Find where the given text appears and provide that cell's center as [x, y] coordinate. 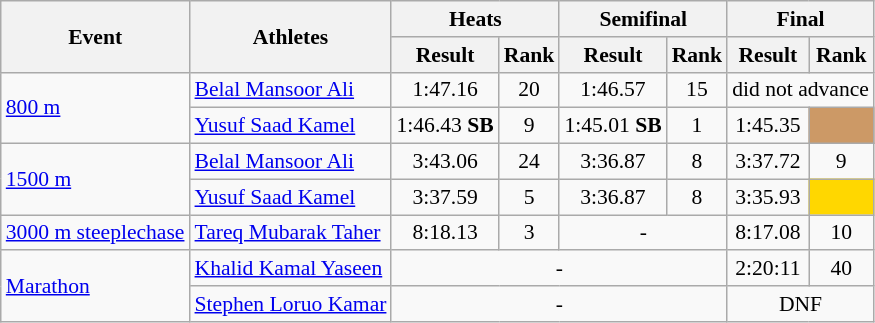
3000 m steeplechase [96, 233]
1:46.57 [612, 90]
3 [530, 233]
40 [842, 269]
24 [530, 162]
Khalid Kamal Yaseen [291, 269]
DNF [800, 304]
3:35.93 [768, 197]
Marathon [96, 286]
Heats [475, 19]
20 [530, 90]
3:37.72 [768, 162]
Stephen Loruo Kamar [291, 304]
Event [96, 36]
8:17.08 [768, 233]
3:43.06 [444, 162]
5 [530, 197]
did not advance [800, 90]
Athletes [291, 36]
10 [842, 233]
Tareq Mubarak Taher [291, 233]
1:45.35 [768, 126]
1:45.01 SB [612, 126]
Semifinal [643, 19]
1:46.43 SB [444, 126]
2:20:11 [768, 269]
15 [698, 90]
1500 m [96, 180]
1:47.16 [444, 90]
1 [698, 126]
8:18.13 [444, 233]
800 m [96, 108]
Final [800, 19]
3:37.59 [444, 197]
